Scan for the cell matching the given text and deliver its (X, Y) coordinate at center. 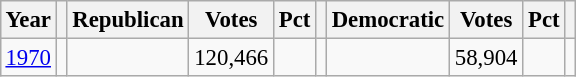
1970 (28, 57)
120,466 (232, 57)
Republican (128, 20)
58,904 (486, 57)
Year (28, 20)
Democratic (388, 20)
